Scan for the cell matching the given text and deliver its [X, Y] coordinate at center. 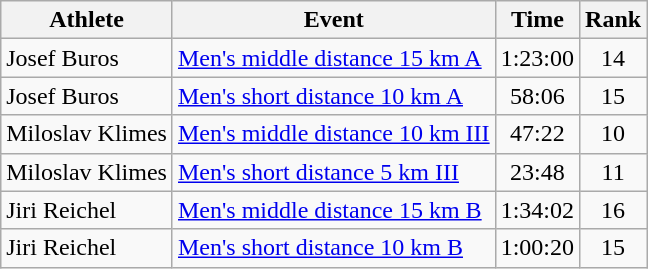
47:22 [537, 134]
23:48 [537, 172]
Men's middle distance 15 km A [334, 58]
10 [614, 134]
Event [334, 20]
16 [614, 210]
Men's short distance 10 km A [334, 96]
1:23:00 [537, 58]
Men's middle distance 15 km B [334, 210]
Men's middle distance 10 km III [334, 134]
Men's short distance 10 km B [334, 248]
14 [614, 58]
Men's short distance 5 km III [334, 172]
Athlete [87, 20]
1:34:02 [537, 210]
Rank [614, 20]
11 [614, 172]
Time [537, 20]
1:00:20 [537, 248]
58:06 [537, 96]
